Detect which cell encompasses the target text, then output its (x, y) center coordinate. 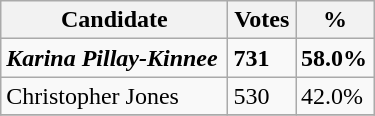
530 (262, 96)
58.0% (336, 58)
Karina Pillay-Kinnee (114, 58)
731 (262, 58)
Christopher Jones (114, 96)
Candidate (114, 20)
% (336, 20)
Votes (262, 20)
42.0% (336, 96)
